Pinpoint the cell where the given text exists, returning its [X, Y] midpoint coordinate. 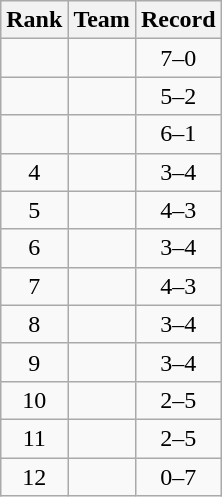
8 [34, 324]
5–2 [178, 96]
9 [34, 362]
0–7 [178, 477]
4 [34, 172]
6–1 [178, 134]
5 [34, 210]
7–0 [178, 58]
Team [102, 20]
11 [34, 438]
7 [34, 286]
Rank [34, 20]
6 [34, 248]
10 [34, 400]
12 [34, 477]
Record [178, 20]
